Determine the [x, y] coordinate at the center of the cell enclosing the given text.  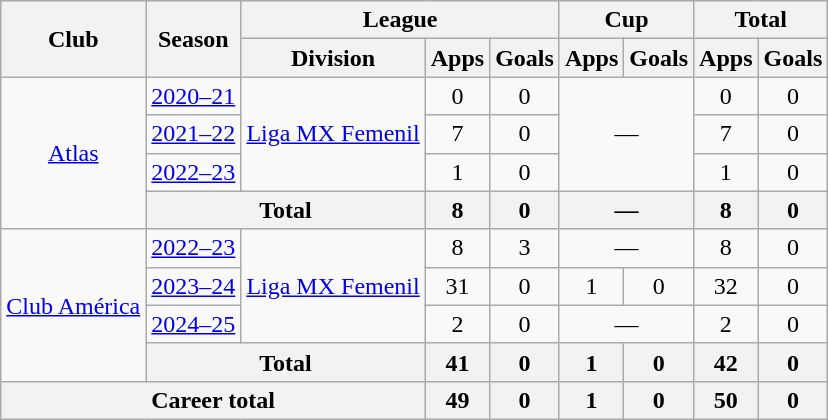
50 [726, 400]
31 [457, 286]
3 [525, 248]
Cup [626, 20]
2021–22 [194, 134]
32 [726, 286]
Division [333, 58]
41 [457, 362]
Season [194, 39]
2020–21 [194, 96]
League [400, 20]
49 [457, 400]
2024–25 [194, 324]
42 [726, 362]
Club [74, 39]
Career total [213, 400]
2023–24 [194, 286]
Club América [74, 305]
Atlas [74, 153]
